Return the [x, y] coordinate for the center point of the cell that contains the specified text.  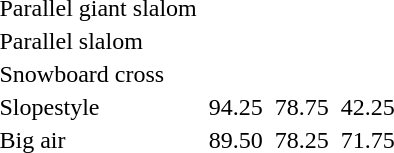
94.25 [236, 107]
78.75 [302, 107]
